For the text-containing cell, return its midpoint in (X, Y) coordinate format. 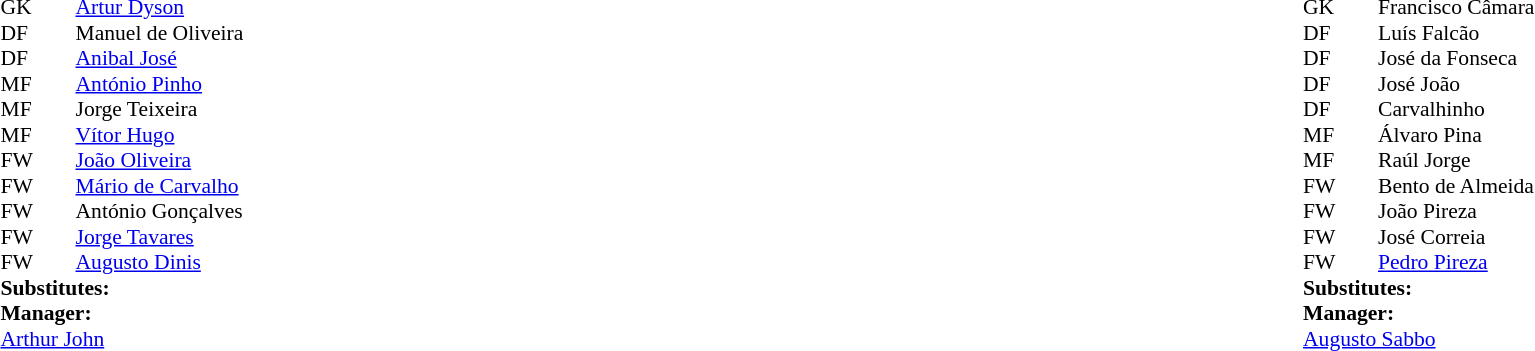
Pedro Pireza (1456, 263)
Anibal José (160, 59)
João Pireza (1456, 211)
Vítor Hugo (160, 135)
Jorge Tavares (160, 237)
Augusto Dinis (160, 263)
João Oliveira (160, 161)
José da Fonseca (1456, 59)
Luís Falcão (1456, 33)
Raúl Jorge (1456, 161)
José Correia (1456, 237)
Jorge Teixeira (160, 109)
António Pinho (160, 84)
José João (1456, 84)
Manuel de Oliveira (160, 33)
António Gonçalves (160, 211)
Carvalhinho (1456, 109)
Bento de Almeida (1456, 186)
Álvaro Pina (1456, 135)
Mário de Carvalho (160, 186)
